Identify which cell holds the provided text, then report its (X, Y) central coordinate. 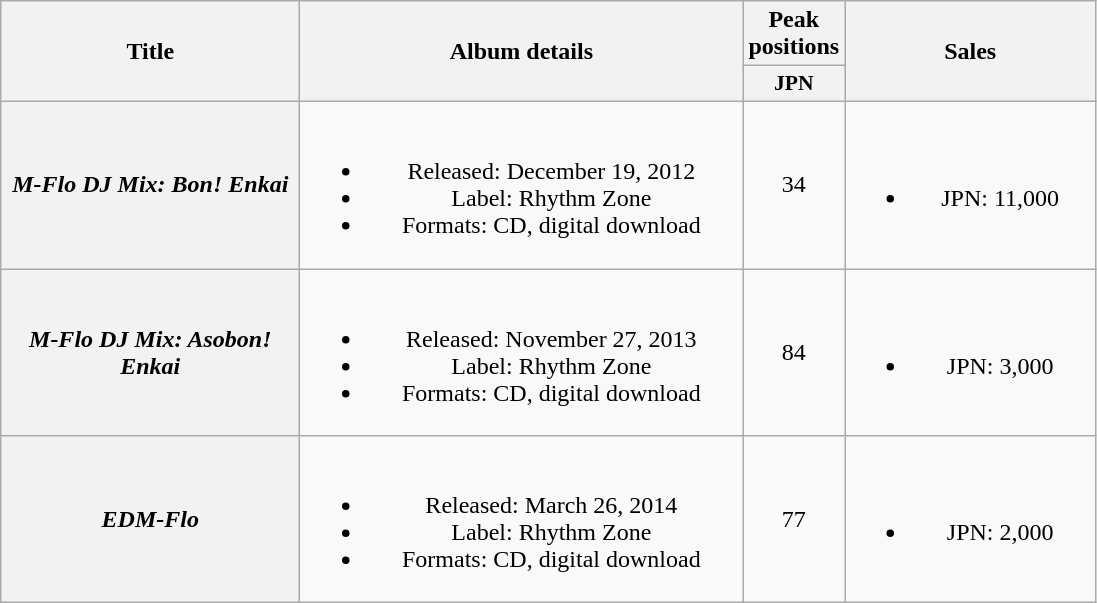
JPN: 2,000 (970, 520)
Peak positions (794, 34)
JPN (794, 84)
EDM-Flo (150, 520)
M-Flo DJ Mix: Asobon! Enkai (150, 352)
34 (794, 184)
Released: December 19, 2012Label: Rhythm ZoneFormats: CD, digital download (522, 184)
Title (150, 52)
Released: March 26, 2014Label: Rhythm ZoneFormats: CD, digital download (522, 520)
JPN: 11,000 (970, 184)
77 (794, 520)
Released: November 27, 2013Label: Rhythm ZoneFormats: CD, digital download (522, 352)
JPN: 3,000 (970, 352)
M-Flo DJ Mix: Bon! Enkai (150, 184)
84 (794, 352)
Sales (970, 52)
Album details (522, 52)
